Capture the cell that displays the provided text and extract its [x, y] central coordinate. 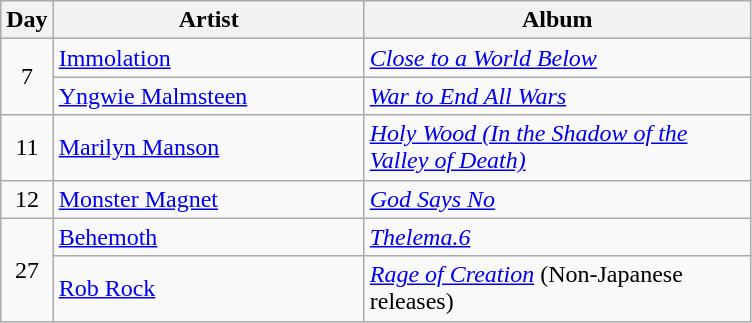
Marilyn Manson [208, 148]
7 [27, 77]
God Says No [557, 199]
Artist [208, 20]
Close to a World Below [557, 58]
27 [27, 270]
12 [27, 199]
Monster Magnet [208, 199]
11 [27, 148]
Rob Rock [208, 288]
Yngwie Malmsteen [208, 96]
Immolation [208, 58]
Thelema.6 [557, 237]
Rage of Creation (Non-Japanese releases) [557, 288]
War to End All Wars [557, 96]
Day [27, 20]
Album [557, 20]
Holy Wood (In the Shadow of the Valley of Death) [557, 148]
Behemoth [208, 237]
